Find where the given text appears and provide that cell's center as (x, y) coordinate. 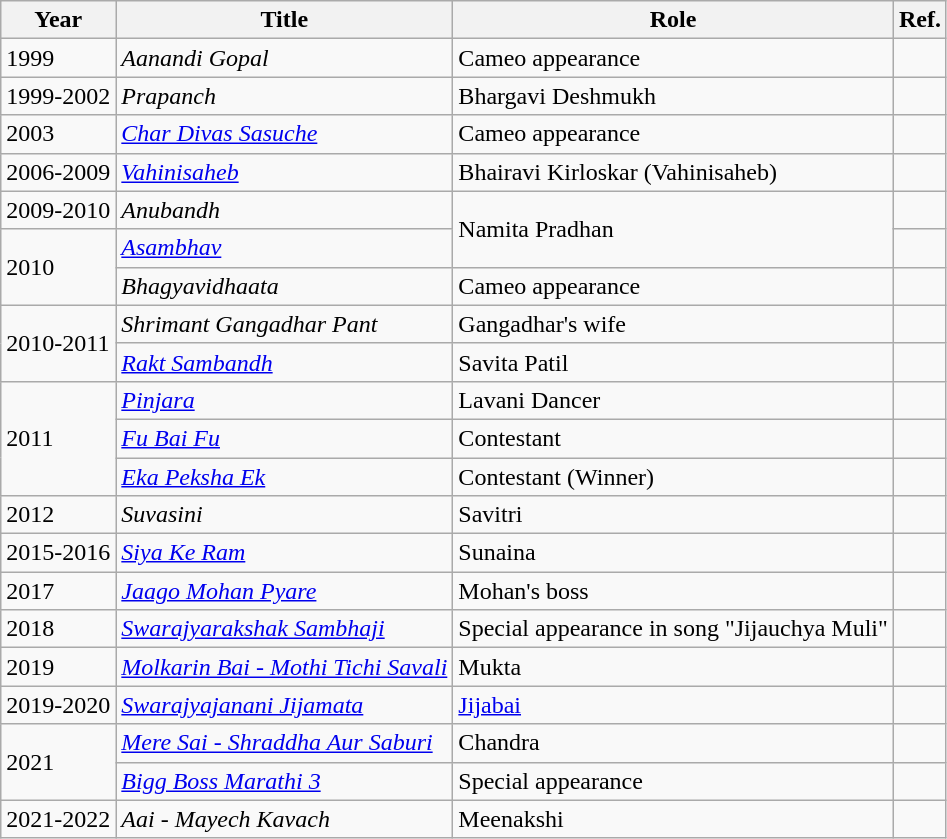
Title (284, 20)
Mukta (674, 667)
2021-2022 (58, 819)
Siya Ke Ram (284, 553)
2010-2011 (58, 343)
Jijabai (674, 705)
Namita Pradhan (674, 229)
2012 (58, 515)
Special appearance in song "Jijauchya Muli" (674, 629)
2019-2020 (58, 705)
Savita Patil (674, 362)
Mere Sai - Shraddha Aur Saburi (284, 743)
2015-2016 (58, 553)
Anubandh (284, 210)
2009-2010 (58, 210)
Sunaina (674, 553)
Char Divas Sasuche (284, 134)
2021 (58, 762)
Savitri (674, 515)
Aanandi Gopal (284, 58)
2010 (58, 267)
2011 (58, 438)
Vahinisaheb (284, 172)
Lavani Dancer (674, 400)
Role (674, 20)
Asambhav (284, 248)
Mohan's boss (674, 591)
2003 (58, 134)
Chandra (674, 743)
Shrimant Gangadhar Pant (284, 324)
Contestant (674, 438)
Bigg Boss Marathi 3 (284, 781)
Bhargavi Deshmukh (674, 96)
2018 (58, 629)
Aai - Mayech Kavach (284, 819)
Ref. (920, 20)
Rakt Sambandh (284, 362)
Eka Peksha Ek (284, 477)
Prapanch (284, 96)
Year (58, 20)
2017 (58, 591)
Bhairavi Kirloskar (Vahinisaheb) (674, 172)
Meenakshi (674, 819)
Pinjara (284, 400)
Molkarin Bai - Mothi Tichi Savali (284, 667)
2019 (58, 667)
Bhagyavidhaata (284, 286)
2006-2009 (58, 172)
Suvasini (284, 515)
Fu Bai Fu (284, 438)
Gangadhar's wife (674, 324)
1999-2002 (58, 96)
Swarajyajanani Jijamata (284, 705)
Contestant (Winner) (674, 477)
Special appearance (674, 781)
1999 (58, 58)
Swarajyarakshak Sambhaji (284, 629)
Jaago Mohan Pyare (284, 591)
